Search for the cell housing the specified text and yield its [X, Y] center coordinate. 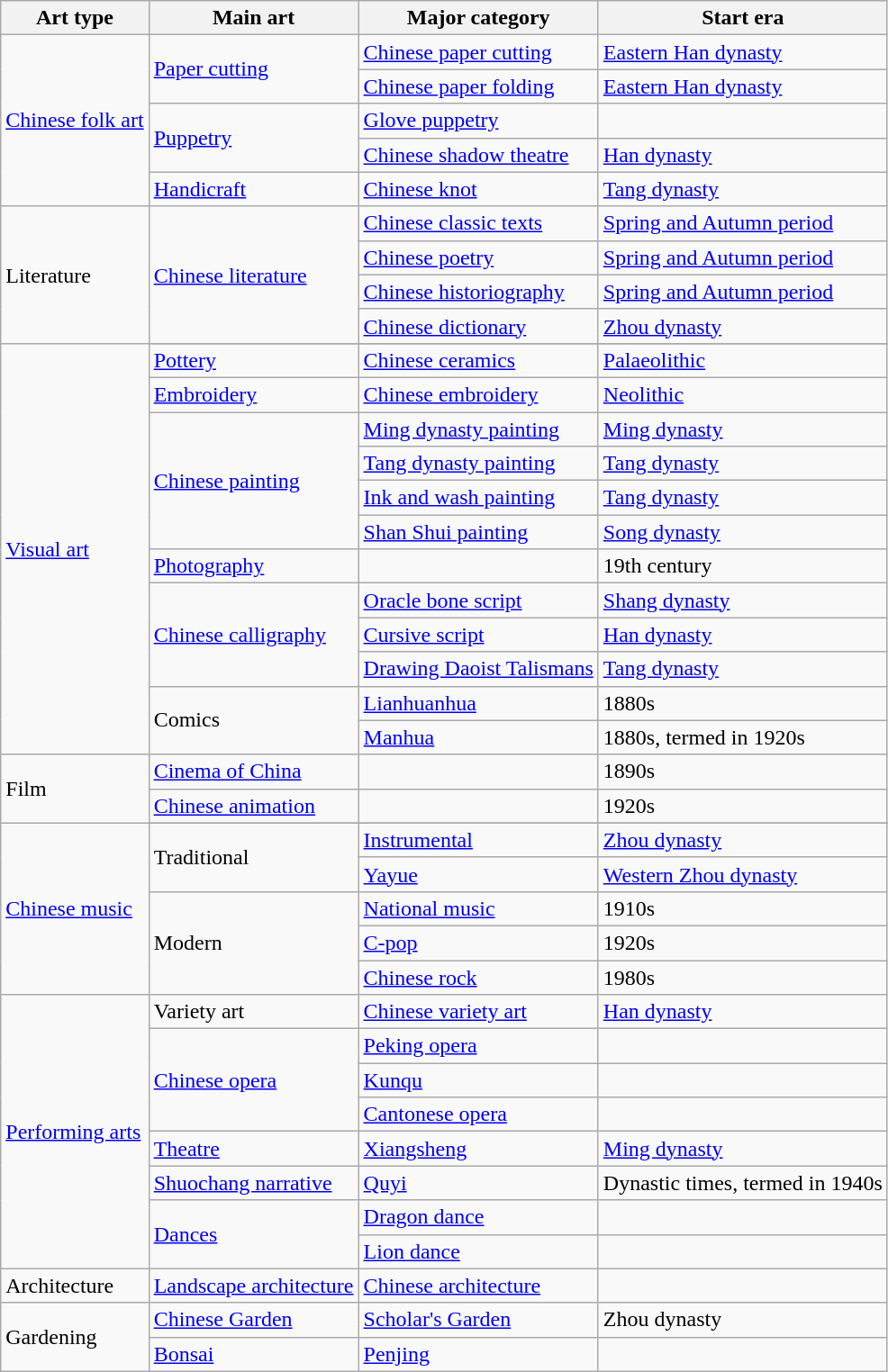
Dragon dance [478, 1217]
Chinese classic texts [478, 223]
Variety art [254, 1012]
Film [75, 789]
Tang dynasty painting [478, 464]
1880s, termed in 1920s [742, 737]
Modern [254, 943]
1910s [742, 908]
Paper cutting [254, 69]
Theatre [254, 1149]
Chinese dictionary [478, 326]
Scholar's Garden [478, 1320]
Palaeolithic [742, 360]
Shang dynasty [742, 600]
Photography [254, 566]
Chinese literature [254, 275]
1890s [742, 772]
Art type [75, 18]
Start era [742, 18]
Chinese historiography [478, 292]
Yayue [478, 874]
Ming dynasty painting [478, 429]
1980s [742, 977]
Comics [254, 720]
Kunqu [478, 1080]
Drawing Daoist Talismans [478, 669]
Performing arts [75, 1132]
Oracle bone script [478, 600]
Handicraft [254, 189]
Chinese architecture [478, 1286]
National music [478, 908]
Quyi [478, 1183]
Chinese calligraphy [254, 635]
Shan Shui painting [478, 532]
Bonsai [254, 1354]
Visual art [75, 549]
Chinese painting [254, 481]
Western Zhou dynasty [742, 874]
Lianhuanhua [478, 703]
19th century [742, 566]
Peking opera [478, 1046]
Chinese animation [254, 806]
Neolithic [742, 394]
Penjing [478, 1354]
Ink and wash painting [478, 498]
Traditional [254, 857]
Dances [254, 1234]
Cinema of China [254, 772]
Cursive script [478, 635]
Chinese poetry [478, 257]
Instrumental [478, 840]
Chinese paper cutting [478, 52]
Shuochang narrative [254, 1183]
Gardening [75, 1337]
Manhua [478, 737]
Chinese embroidery [478, 394]
1880s [742, 703]
Chinese ceramics [478, 360]
Pottery [254, 360]
Chinese shadow theatre [478, 155]
Chinese opera [254, 1080]
Glove puppetry [478, 121]
Chinese folk art [75, 121]
Major category [478, 18]
Chinese Garden [254, 1320]
Lion dance [478, 1251]
Puppetry [254, 138]
Chinese knot [478, 189]
Architecture [75, 1286]
C-pop [478, 943]
Xiangsheng [478, 1149]
Cantonese opera [478, 1115]
Chinese rock [478, 977]
Literature [75, 275]
Chinese music [75, 908]
Landscape architecture [254, 1286]
Chinese paper folding [478, 86]
Dynastic times, termed in 1940s [742, 1183]
Chinese variety art [478, 1012]
Song dynasty [742, 532]
Main art [254, 18]
Embroidery [254, 394]
